Return (X, Y) of the center of cell containing provided text 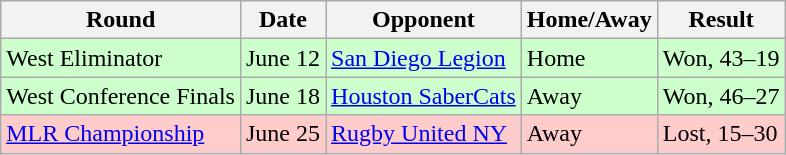
MLR Championship (121, 134)
Won, 43–19 (721, 58)
San Diego Legion (424, 58)
Home (589, 58)
West Conference Finals (121, 96)
June 18 (282, 96)
Won, 46–27 (721, 96)
Houston SaberCats (424, 96)
June 25 (282, 134)
Rugby United NY (424, 134)
Lost, 15–30 (721, 134)
Round (121, 20)
June 12 (282, 58)
Result (721, 20)
Opponent (424, 20)
West Eliminator (121, 58)
Date (282, 20)
Home/Away (589, 20)
